Provide the (x, y) coordinate of the cell's center where the given text is located.  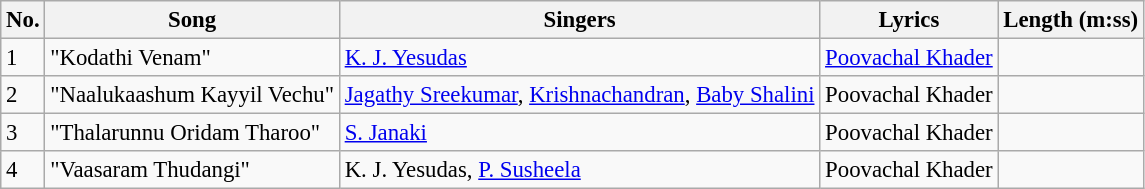
Singers (579, 20)
1 (23, 58)
"Vaasaram Thudangi" (192, 170)
4 (23, 170)
"Naalukaashum Kayyil Vechu" (192, 95)
S. Janaki (579, 133)
No. (23, 20)
"Kodathi Venam" (192, 58)
"Thalarunnu Oridam Tharoo" (192, 133)
3 (23, 133)
Lyrics (909, 20)
K. J. Yesudas, P. Susheela (579, 170)
Song (192, 20)
Length (m:ss) (1070, 20)
K. J. Yesudas (579, 58)
2 (23, 95)
Jagathy Sreekumar, Krishnachandran, Baby Shalini (579, 95)
